Determine the (X, Y) coordinate at the center of the cell enclosing the given text.  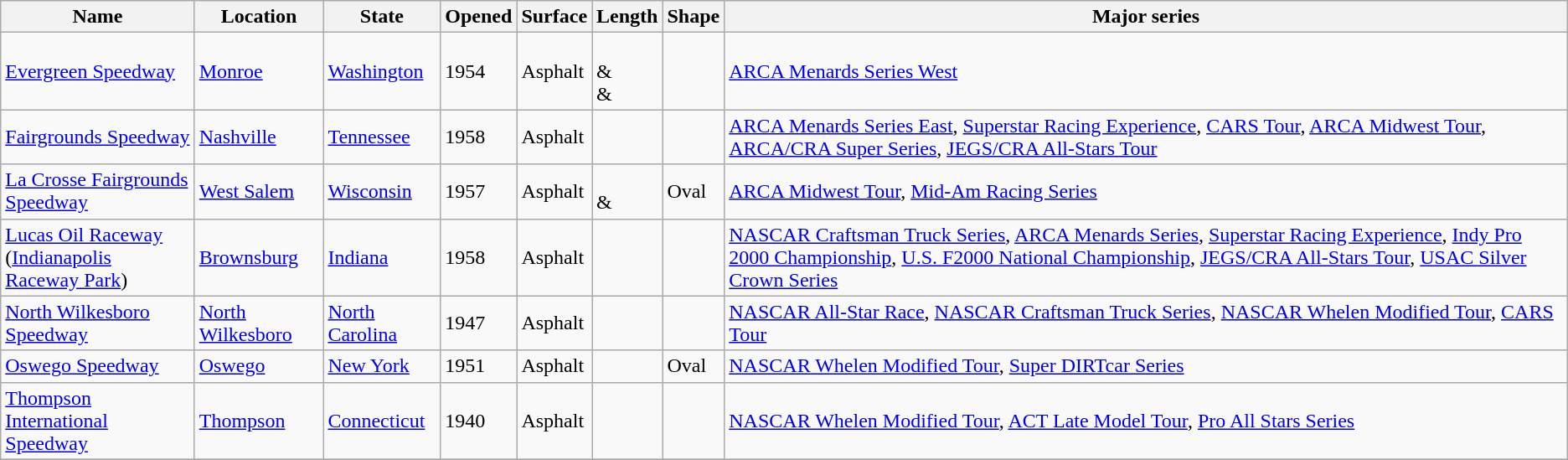
North Wilkesboro (259, 323)
Connecticut (382, 421)
Thompson International Speedway (97, 421)
1940 (479, 421)
State (382, 17)
Shape (694, 17)
ARCA Menards Series East, Superstar Racing Experience, CARS Tour, ARCA Midwest Tour, ARCA/CRA Super Series, JEGS/CRA All-Stars Tour (1146, 137)
ARCA Midwest Tour, Mid-Am Racing Series (1146, 191)
& & (627, 71)
Length (627, 17)
Oswego Speedway (97, 366)
Oswego (259, 366)
Name (97, 17)
Thompson (259, 421)
Lucas Oil Raceway(Indianapolis Raceway Park) (97, 257)
Nashville (259, 137)
New York (382, 366)
NASCAR All-Star Race, NASCAR Craftsman Truck Series, NASCAR Whelen Modified Tour, CARS Tour (1146, 323)
1957 (479, 191)
NASCAR Whelen Modified Tour, ACT Late Model Tour, Pro All Stars Series (1146, 421)
Surface (554, 17)
Major series (1146, 17)
1947 (479, 323)
Wisconsin (382, 191)
Tennessee (382, 137)
North Wilkesboro Speedway (97, 323)
West Salem (259, 191)
North Carolina (382, 323)
1954 (479, 71)
Monroe (259, 71)
NASCAR Whelen Modified Tour, Super DIRTcar Series (1146, 366)
Brownsburg (259, 257)
Location (259, 17)
La Crosse Fairgrounds Speedway (97, 191)
& (627, 191)
1951 (479, 366)
ARCA Menards Series West (1146, 71)
Indiana (382, 257)
Fairgrounds Speedway (97, 137)
Evergreen Speedway (97, 71)
Washington (382, 71)
Opened (479, 17)
